Scan for the cell matching the given text and deliver its [X, Y] coordinate at center. 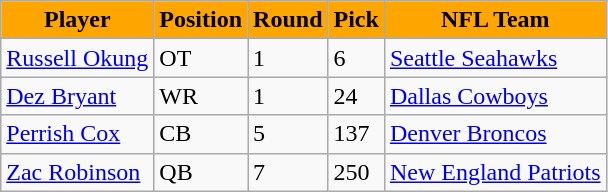
NFL Team [495, 20]
24 [356, 96]
Seattle Seahawks [495, 58]
WR [201, 96]
Position [201, 20]
CB [201, 134]
Russell Okung [78, 58]
5 [288, 134]
Dallas Cowboys [495, 96]
Round [288, 20]
Perrish Cox [78, 134]
QB [201, 172]
Player [78, 20]
Zac Robinson [78, 172]
250 [356, 172]
6 [356, 58]
OT [201, 58]
Denver Broncos [495, 134]
137 [356, 134]
New England Patriots [495, 172]
7 [288, 172]
Pick [356, 20]
Dez Bryant [78, 96]
